Provide the (X, Y) coordinate of the cell's center where the given text is located.  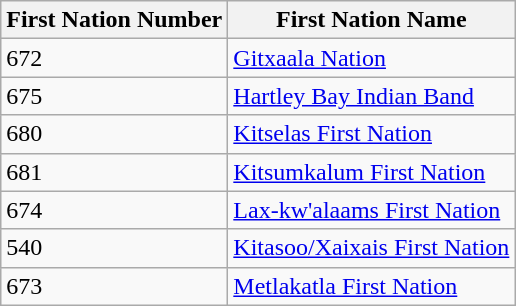
681 (114, 172)
Kitasoo/Xaixais First Nation (372, 248)
673 (114, 286)
Kitselas First Nation (372, 134)
674 (114, 210)
Gitxaala Nation (372, 58)
540 (114, 248)
Metlakatla First Nation (372, 286)
Kitsumkalum First Nation (372, 172)
First Nation Name (372, 20)
675 (114, 96)
Hartley Bay Indian Band (372, 96)
Lax-kw'alaams First Nation (372, 210)
First Nation Number (114, 20)
672 (114, 58)
680 (114, 134)
